Pinpoint the cell where the given text exists, returning its (X, Y) midpoint coordinate. 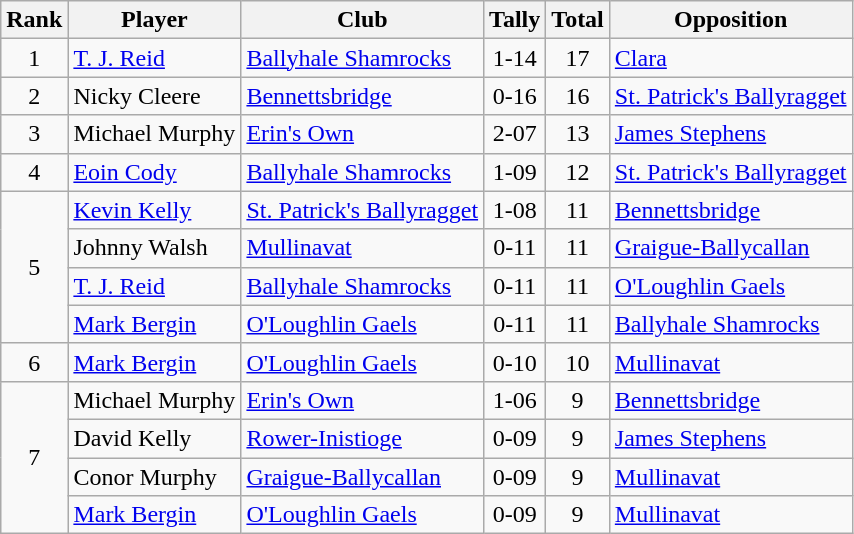
0-10 (515, 362)
Total (578, 20)
17 (578, 58)
10 (578, 362)
0-16 (515, 96)
Rower-Inistioge (362, 438)
5 (34, 267)
Eoin Cody (154, 172)
Player (154, 20)
13 (578, 134)
1-14 (515, 58)
1-08 (515, 210)
Opposition (730, 20)
1-06 (515, 400)
1 (34, 58)
4 (34, 172)
Kevin Kelly (154, 210)
Club (362, 20)
Nicky Cleere (154, 96)
Conor Murphy (154, 477)
Tally (515, 20)
Clara (730, 58)
1-09 (515, 172)
2 (34, 96)
7 (34, 457)
6 (34, 362)
3 (34, 134)
2-07 (515, 134)
Rank (34, 20)
David Kelly (154, 438)
16 (578, 96)
Johnny Walsh (154, 248)
12 (578, 172)
